Return (X, Y) of the center of cell containing provided text 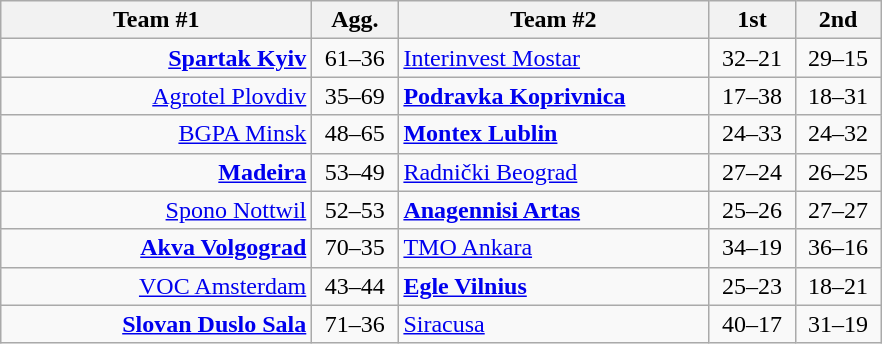
Siracusa (554, 324)
35–69 (355, 96)
48–65 (355, 134)
VOC Amsterdam (156, 286)
43–44 (355, 286)
70–35 (355, 248)
36–16 (838, 248)
Anagennisi Artas (554, 210)
Team #1 (156, 20)
2nd (838, 20)
26–25 (838, 172)
TMO Ankara (554, 248)
Madeira (156, 172)
34–19 (752, 248)
24–32 (838, 134)
Spartak Kyiv (156, 58)
Akva Volgograd (156, 248)
Podravka Koprivnica (554, 96)
1st (752, 20)
52–53 (355, 210)
29–15 (838, 58)
Spono Nottwil (156, 210)
Team #2 (554, 20)
Montex Lublin (554, 134)
53–49 (355, 172)
25–23 (752, 286)
Agrotel Plovdiv (156, 96)
24–33 (752, 134)
Agg. (355, 20)
25–26 (752, 210)
Egle Vilnius (554, 286)
17–38 (752, 96)
BGPA Minsk (156, 134)
27–24 (752, 172)
27–27 (838, 210)
40–17 (752, 324)
Slovan Duslo Sala (156, 324)
61–36 (355, 58)
18–21 (838, 286)
71–36 (355, 324)
18–31 (838, 96)
Interinvest Mostar (554, 58)
31–19 (838, 324)
32–21 (752, 58)
Radnički Beograd (554, 172)
